Locate the cell with the specified text and output its [X, Y] center coordinate. 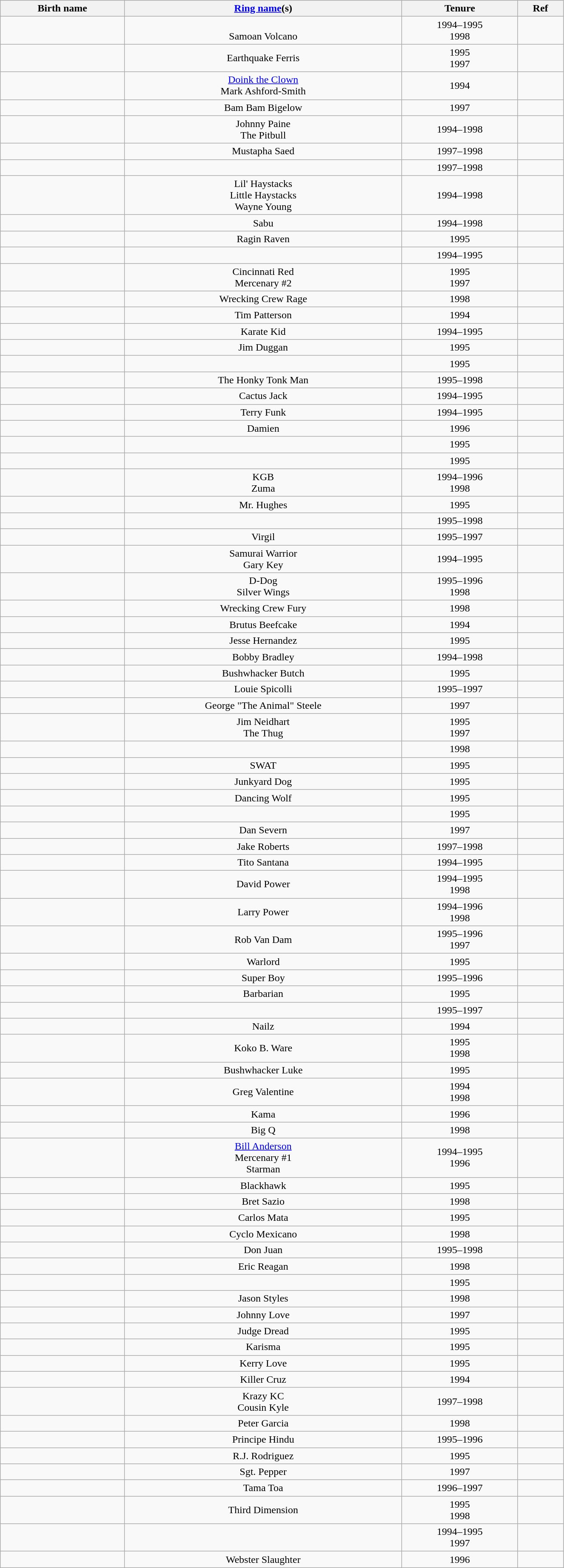
Junkyard Dog [263, 781]
David Power [263, 885]
Johnny Love [263, 1315]
Cincinnati RedMercenary #2 [263, 277]
Samoan Volcano [263, 31]
Jason Styles [263, 1299]
Samurai WarriorGary Key [263, 558]
D-DogSilver Wings [263, 586]
Don Juan [263, 1250]
Barbarian [263, 994]
Killer Cruz [263, 1379]
Tama Toa [263, 1488]
Peter Garcia [263, 1423]
Mr. Hughes [263, 504]
Bushwhacker Luke [263, 1070]
Webster Slaughter [263, 1560]
Koko B. Ware [263, 1048]
George "The Animal" Steele [263, 705]
1994–19951996 [460, 1158]
Jesse Hernandez [263, 641]
Karate Kid [263, 331]
Carlos Mata [263, 1218]
Dancing Wolf [263, 798]
Larry Power [263, 912]
The Honky Tonk Man [263, 380]
Bret Sazio [263, 1202]
Nailz [263, 1026]
1994–19951997 [460, 1537]
Ring name(s) [263, 8]
Ragin Raven [263, 239]
Blackhawk [263, 1185]
Jake Roberts [263, 846]
19941998 [460, 1092]
1996–1997 [460, 1488]
Tim Patterson [263, 315]
Warlord [263, 962]
Judge Dread [263, 1331]
Wrecking Crew Fury [263, 609]
Wrecking Crew Rage [263, 299]
KGBZuma [263, 483]
Bushwhacker Butch [263, 673]
SWAT [263, 765]
Eric Reagan [263, 1266]
Lil' HaystacksLittle HaystacksWayne Young [263, 195]
Jim NeidhartThe Thug [263, 727]
Rob Van Dam [263, 940]
Super Boy [263, 978]
Earthquake Ferris [263, 58]
Principe Hindu [263, 1439]
Kerry Love [263, 1363]
Bill AndersonMercenary #1Starman [263, 1158]
Kama [263, 1114]
Tito Santana [263, 863]
Louie Spicolli [263, 689]
1995–19961997 [460, 940]
Greg Valentine [263, 1092]
Third Dimension [263, 1510]
Jim Duggan [263, 348]
Cactus Jack [263, 396]
Cyclo Mexicano [263, 1234]
Sgt. Pepper [263, 1472]
R.J. Rodriguez [263, 1455]
Tenure [460, 8]
Birth name [62, 8]
Karisma [263, 1347]
Doink the ClownMark Ashford-Smith [263, 86]
1995–19961998 [460, 586]
Brutus Beefcake [263, 625]
Krazy KCCousin Kyle [263, 1401]
Damien [263, 428]
Bobby Bradley [263, 657]
Mustapha Saed [263, 151]
Sabu [263, 223]
Johnny PaineThe Pitbull [263, 129]
Virgil [263, 537]
Terry Funk [263, 412]
Ref [541, 8]
Dan Severn [263, 830]
Bam Bam Bigelow [263, 108]
Big Q [263, 1130]
